Determine the (x, y) coordinate at the center of the cell enclosing the given text.  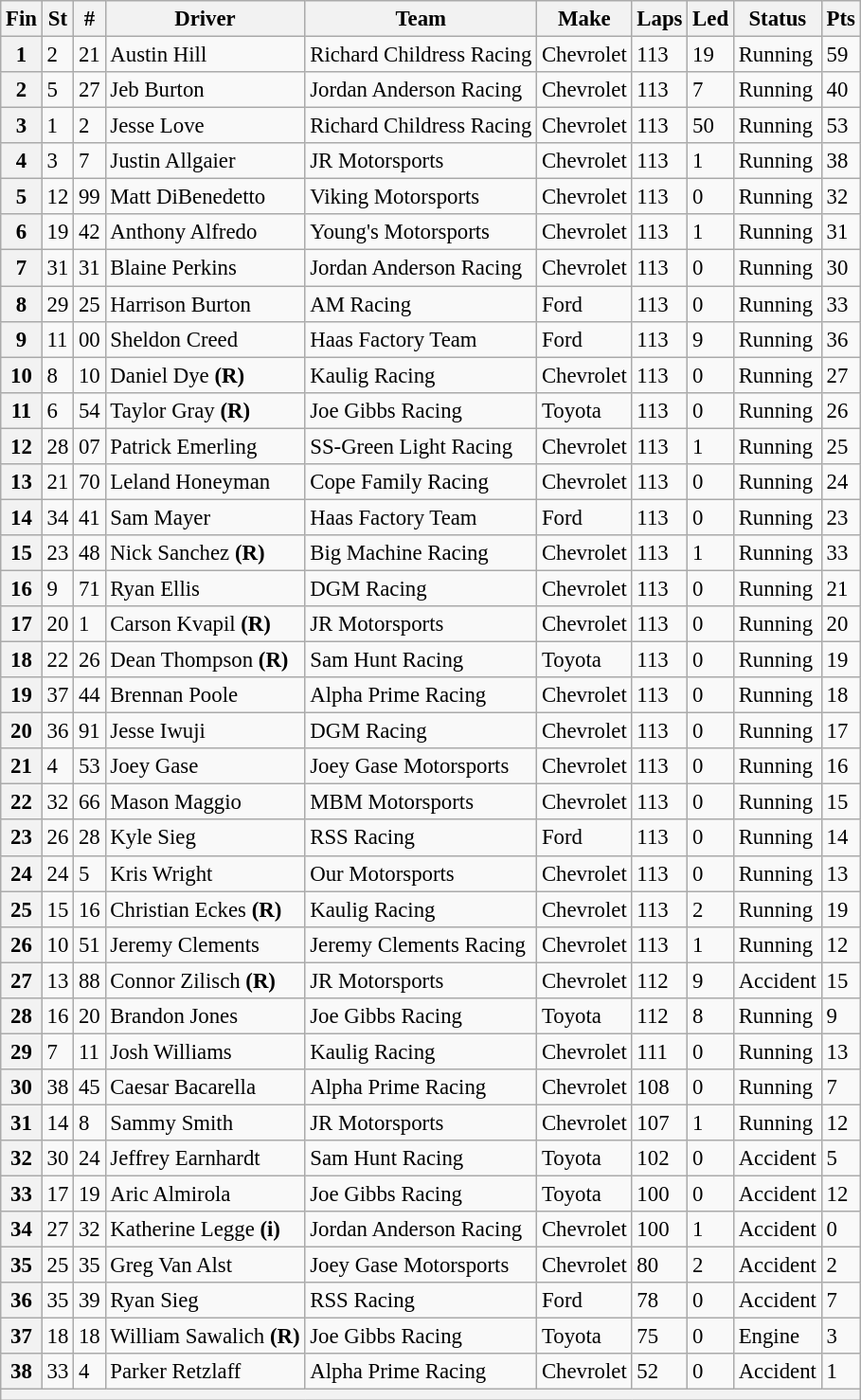
Jesse Iwuji (205, 731)
# (89, 19)
Engine (777, 1337)
00 (89, 339)
Matt DiBenedetto (205, 197)
Austin Hill (205, 55)
Young's Motorsports (421, 232)
80 (659, 1265)
St (57, 19)
Caesar Bacarella (205, 1087)
52 (659, 1373)
70 (89, 482)
SS-Green Light Racing (421, 446)
44 (89, 695)
Jeffrey Earnhardt (205, 1158)
99 (89, 197)
Driver (205, 19)
Big Machine Racing (421, 553)
Katherine Legge (i) (205, 1229)
Jesse Love (205, 126)
Harrison Burton (205, 304)
Josh Williams (205, 1051)
William Sawalich (R) (205, 1337)
78 (659, 1301)
Sheldon Creed (205, 339)
Jeremy Clements (205, 944)
Brennan Poole (205, 695)
Led (710, 19)
42 (89, 232)
41 (89, 517)
Jeremy Clements Racing (421, 944)
Mason Maggio (205, 802)
88 (89, 980)
Brandon Jones (205, 1016)
Daniel Dye (R) (205, 375)
Carson Kvapil (R) (205, 624)
Anthony Alfredo (205, 232)
75 (659, 1337)
Kyle Sieg (205, 838)
Team (421, 19)
91 (89, 731)
Sammy Smith (205, 1122)
Christian Eckes (R) (205, 909)
Fin (22, 19)
111 (659, 1051)
Patrick Emerling (205, 446)
71 (89, 588)
50 (710, 126)
40 (841, 90)
39 (89, 1301)
Pts (841, 19)
Aric Almirola (205, 1194)
66 (89, 802)
Status (777, 19)
Laps (659, 19)
Parker Retzlaff (205, 1373)
Blaine Perkins (205, 268)
102 (659, 1158)
Joey Gase (205, 766)
07 (89, 446)
Kris Wright (205, 873)
Jeb Burton (205, 90)
Viking Motorsports (421, 197)
Greg Van Alst (205, 1265)
51 (89, 944)
Ryan Sieg (205, 1301)
108 (659, 1087)
Sam Mayer (205, 517)
54 (89, 410)
Taylor Gray (R) (205, 410)
Nick Sanchez (R) (205, 553)
Cope Family Racing (421, 482)
Justin Allgaier (205, 161)
MBM Motorsports (421, 802)
48 (89, 553)
107 (659, 1122)
Make (584, 19)
AM Racing (421, 304)
45 (89, 1087)
Leland Honeyman (205, 482)
59 (841, 55)
Connor Zilisch (R) (205, 980)
Ryan Ellis (205, 588)
Dean Thompson (R) (205, 660)
Our Motorsports (421, 873)
